Determine the (X, Y) coordinate at the center of the cell enclosing the given text.  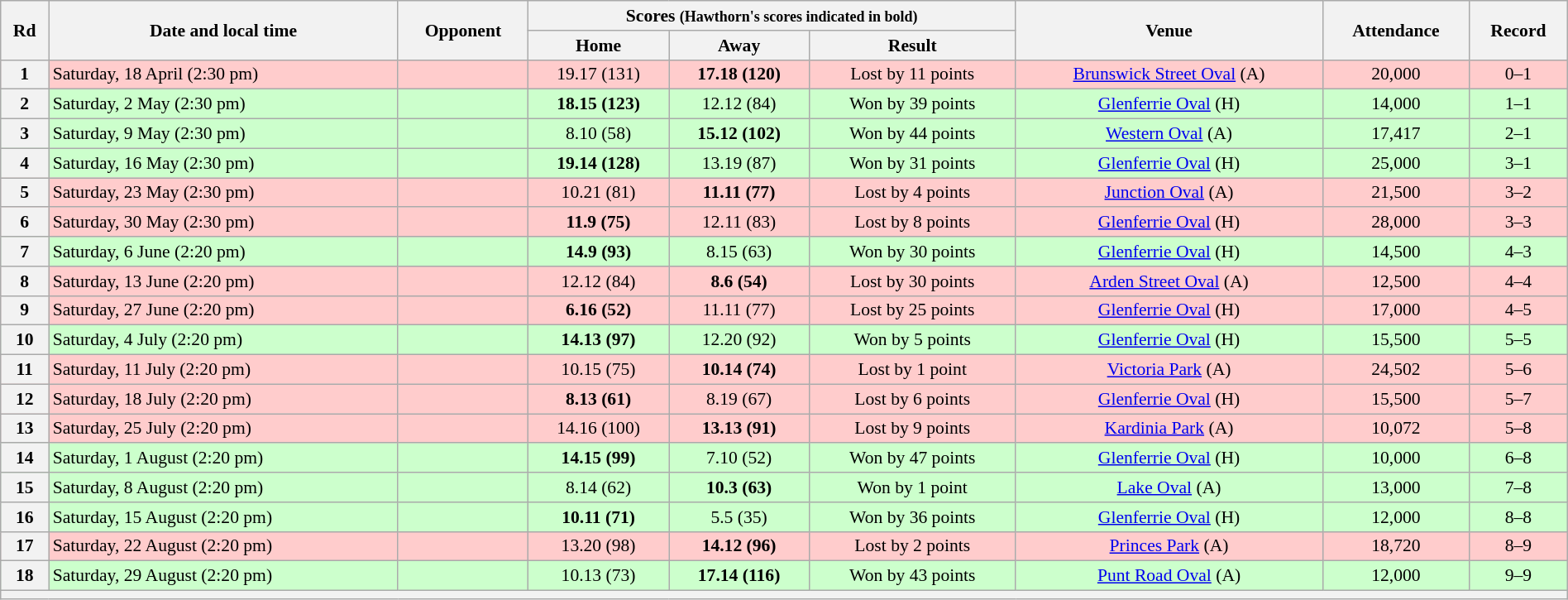
6 (25, 223)
Junction Oval (A) (1169, 193)
7 (25, 252)
Brunswick Street Oval (A) (1169, 74)
5–8 (1518, 429)
8.15 (63) (739, 252)
8–8 (1518, 517)
13.19 (87) (739, 163)
8.13 (61) (599, 399)
Saturday, 23 May (2:30 pm) (223, 193)
10.14 (74) (739, 370)
15 (25, 487)
Won by 36 points (913, 517)
Victoria Park (A) (1169, 370)
24,502 (1396, 370)
17,417 (1396, 134)
Saturday, 25 July (2:20 pm) (223, 429)
Rd (25, 30)
2 (25, 104)
20,000 (1396, 74)
13.20 (98) (599, 546)
Opponent (463, 30)
Saturday, 2 May (2:30 pm) (223, 104)
Date and local time (223, 30)
Won by 31 points (913, 163)
12.20 (92) (739, 340)
12,500 (1396, 281)
Saturday, 8 August (2:20 pm) (223, 487)
6–8 (1518, 458)
Punt Road Oval (A) (1169, 576)
8.14 (62) (599, 487)
Saturday, 11 July (2:20 pm) (223, 370)
Lost by 4 points (913, 193)
8.6 (54) (739, 281)
18.15 (123) (599, 104)
Saturday, 29 August (2:20 pm) (223, 576)
10,072 (1396, 429)
13.13 (91) (739, 429)
17 (25, 546)
11 (25, 370)
Saturday, 30 May (2:30 pm) (223, 223)
10.3 (63) (739, 487)
Western Oval (A) (1169, 134)
5–7 (1518, 399)
14 (25, 458)
Saturday, 16 May (2:30 pm) (223, 163)
14,000 (1396, 104)
4–5 (1518, 310)
10,000 (1396, 458)
7.10 (52) (739, 458)
Lake Oval (A) (1169, 487)
0–1 (1518, 74)
13 (25, 429)
10 (25, 340)
Lost by 8 points (913, 223)
3–3 (1518, 223)
Venue (1169, 30)
4–3 (1518, 252)
6.16 (52) (599, 310)
Won by 5 points (913, 340)
14,500 (1396, 252)
Lost by 2 points (913, 546)
Away (739, 46)
Home (599, 46)
Saturday, 18 April (2:30 pm) (223, 74)
1–1 (1518, 104)
Won by 39 points (913, 104)
1 (25, 74)
10.15 (75) (599, 370)
10.21 (81) (599, 193)
3–1 (1518, 163)
Won by 47 points (913, 458)
3 (25, 134)
12.11 (83) (739, 223)
8.19 (67) (739, 399)
12 (25, 399)
5–6 (1518, 370)
28,000 (1396, 223)
8.10 (58) (599, 134)
8 (25, 281)
14.9 (93) (599, 252)
Saturday, 1 August (2:20 pm) (223, 458)
Attendance (1396, 30)
Record (1518, 30)
9–9 (1518, 576)
Saturday, 4 July (2:20 pm) (223, 340)
4 (25, 163)
7–8 (1518, 487)
17.18 (120) (739, 74)
14.12 (96) (739, 546)
10.11 (71) (599, 517)
17.14 (116) (739, 576)
14.13 (97) (599, 340)
18 (25, 576)
Won by 44 points (913, 134)
14.16 (100) (599, 429)
14.15 (99) (599, 458)
Result (913, 46)
Lost by 25 points (913, 310)
5.5 (35) (739, 517)
Scores (Hawthorn's scores indicated in bold) (772, 16)
19.17 (131) (599, 74)
Saturday, 18 July (2:20 pm) (223, 399)
Won by 30 points (913, 252)
Lost by 1 point (913, 370)
Saturday, 9 May (2:30 pm) (223, 134)
15.12 (102) (739, 134)
Saturday, 27 June (2:20 pm) (223, 310)
5–5 (1518, 340)
9 (25, 310)
17,000 (1396, 310)
Won by 43 points (913, 576)
19.14 (128) (599, 163)
Won by 1 point (913, 487)
8–9 (1518, 546)
13,000 (1396, 487)
Lost by 6 points (913, 399)
Saturday, 22 August (2:20 pm) (223, 546)
Lost by 9 points (913, 429)
Saturday, 13 June (2:20 pm) (223, 281)
21,500 (1396, 193)
Saturday, 6 June (2:20 pm) (223, 252)
Saturday, 15 August (2:20 pm) (223, 517)
Lost by 30 points (913, 281)
11.9 (75) (599, 223)
16 (25, 517)
Kardinia Park (A) (1169, 429)
5 (25, 193)
2–1 (1518, 134)
3–2 (1518, 193)
Princes Park (A) (1169, 546)
Arden Street Oval (A) (1169, 281)
18,720 (1396, 546)
10.13 (73) (599, 576)
25,000 (1396, 163)
Lost by 11 points (913, 74)
4–4 (1518, 281)
